Pinpoint the cell where the given text exists, returning its [X, Y] midpoint coordinate. 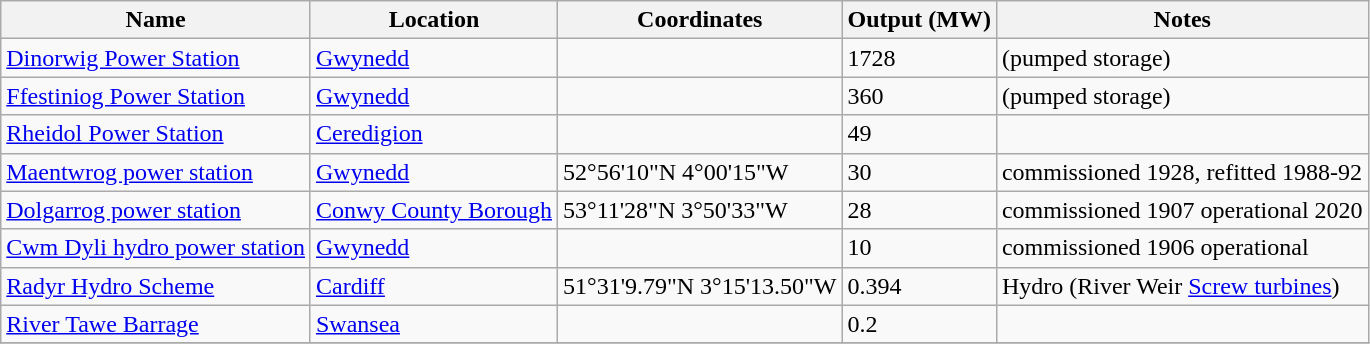
Cwm Dyli hydro power station [156, 248]
10 [919, 248]
Swansea [434, 324]
Notes [1182, 20]
Ffestiniog Power Station [156, 96]
River Tawe Barrage [156, 324]
Coordinates [700, 20]
Location [434, 20]
49 [919, 134]
0.2 [919, 324]
51°31'9.79"N 3°15'13.50"W [700, 286]
30 [919, 172]
Conwy County Borough [434, 210]
commissioned 1928, refitted 1988-92 [1182, 172]
Output (MW) [919, 20]
Ceredigion [434, 134]
Cardiff [434, 286]
Dolgarrog power station [156, 210]
1728 [919, 58]
52°56'10"N 4°00'15"W [700, 172]
28 [919, 210]
Maentwrog power station [156, 172]
Hydro (River Weir Screw turbines) [1182, 286]
Dinorwig Power Station [156, 58]
Rheidol Power Station [156, 134]
commissioned 1907 operational 2020 [1182, 210]
0.394 [919, 286]
commissioned 1906 operational [1182, 248]
Radyr Hydro Scheme [156, 286]
360 [919, 96]
53°11'28"N 3°50'33"W [700, 210]
Name [156, 20]
